Identify which cell holds the provided text, then report its (x, y) central coordinate. 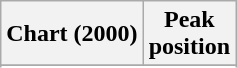
Peakposition (189, 34)
Chart (2000) (72, 34)
